Scan for the cell matching the given text and deliver its [X, Y] coordinate at center. 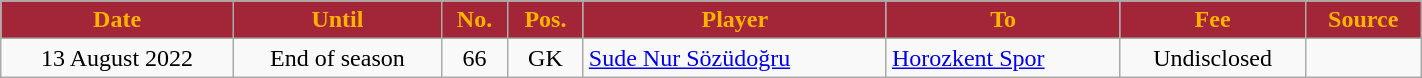
Horozkent Spor [1003, 58]
Sude Nur Sözüdoğru [734, 58]
Until [337, 20]
Player [734, 20]
Fee [1212, 20]
Source [1363, 20]
Pos. [546, 20]
To [1003, 20]
GK [546, 58]
Undisclosed [1212, 58]
Date [118, 20]
End of season [337, 58]
13 August 2022 [118, 58]
No. [474, 20]
66 [474, 58]
